Scan for the cell matching the given text and deliver its [x, y] coordinate at center. 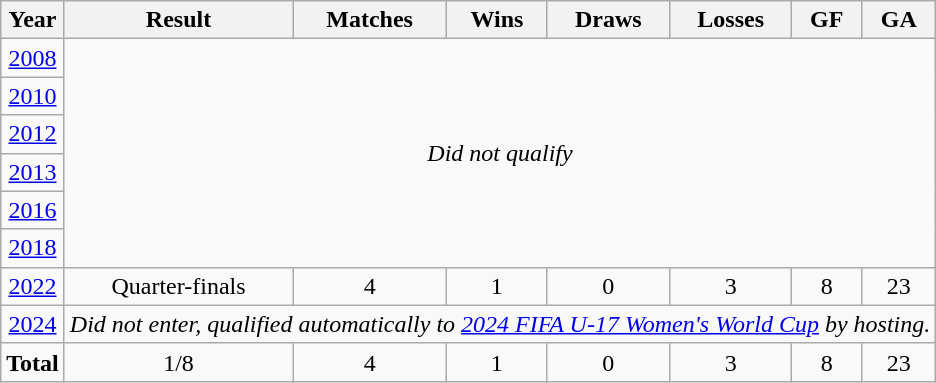
2022 [33, 286]
Matches [370, 20]
1/8 [178, 362]
2016 [33, 210]
Did not qualify [500, 153]
2018 [33, 248]
2008 [33, 58]
Wins [498, 20]
2012 [33, 134]
Draws [608, 20]
GA [899, 20]
Did not enter, qualified automatically to 2024 FIFA U-17 Women's World Cup by hosting. [500, 324]
Year [33, 20]
2010 [33, 96]
Quarter-finals [178, 286]
Result [178, 20]
Losses [730, 20]
Total [33, 362]
GF [827, 20]
2013 [33, 172]
2024 [33, 324]
